Return the [x, y] coordinate for the center point of the cell that contains the specified text.  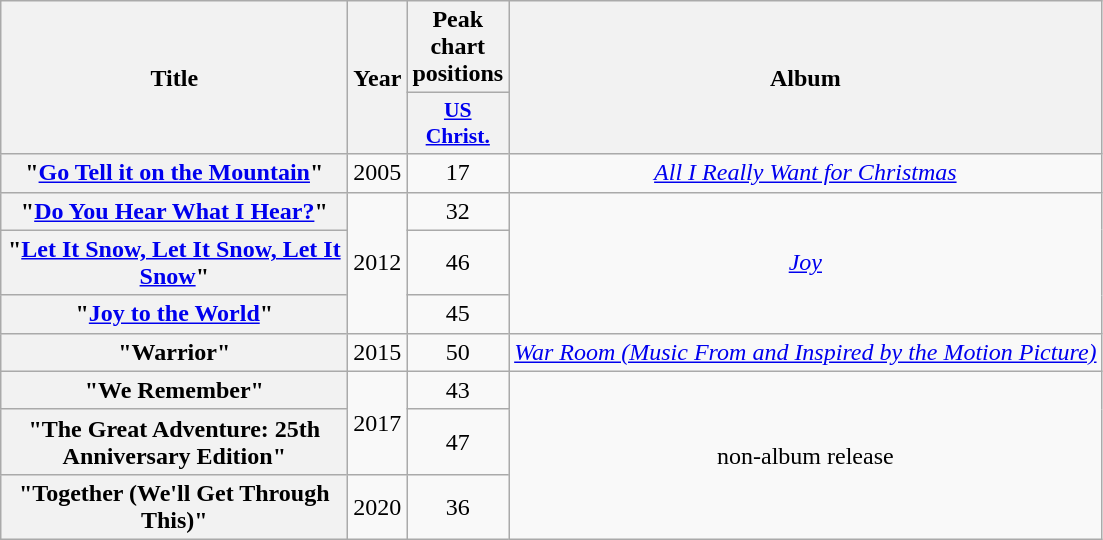
Joy [806, 262]
non-album release [806, 455]
"The Great Adventure: 25th Anniversary Edition" [174, 442]
"We Remember" [174, 390]
"Together (We'll Get Through This)" [174, 506]
43 [458, 390]
2015 [378, 352]
"Go Tell it on the Mountain" [174, 173]
USChrist. [458, 124]
All I Really Want for Christmas [806, 173]
War Room (Music From and Inspired by the Motion Picture) [806, 352]
47 [458, 442]
45 [458, 314]
Year [378, 78]
2005 [378, 173]
"Joy to the World" [174, 314]
2017 [378, 422]
"Warrior" [174, 352]
36 [458, 506]
17 [458, 173]
2020 [378, 506]
32 [458, 211]
"Let It Snow, Let It Snow, Let It Snow" [174, 262]
50 [458, 352]
Title [174, 78]
2012 [378, 262]
46 [458, 262]
Album [806, 78]
Peak chart positions [458, 47]
"Do You Hear What I Hear?" [174, 211]
